Detect which cell encompasses the target text, then output its [x, y] center coordinate. 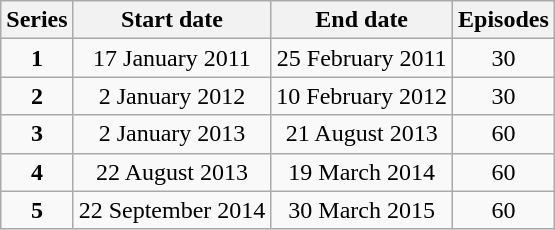
22 August 2013 [172, 172]
2 January 2012 [172, 96]
2 January 2013 [172, 134]
17 January 2011 [172, 58]
25 February 2011 [362, 58]
1 [37, 58]
5 [37, 210]
30 March 2015 [362, 210]
19 March 2014 [362, 172]
10 February 2012 [362, 96]
3 [37, 134]
4 [37, 172]
Episodes [504, 20]
22 September 2014 [172, 210]
End date [362, 20]
Series [37, 20]
2 [37, 96]
21 August 2013 [362, 134]
Start date [172, 20]
